Determine the (x, y) coordinate at the center of the cell enclosing the given text.  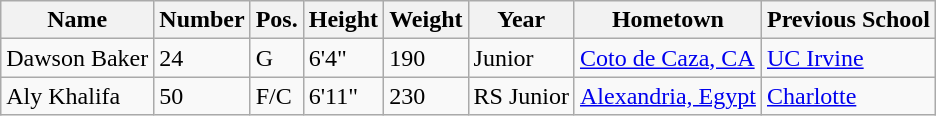
Year (521, 20)
Junior (521, 58)
Name (78, 20)
Weight (426, 20)
RS Junior (521, 96)
Alexandria, Egypt (668, 96)
24 (202, 58)
Coto de Caza, CA (668, 58)
6'11" (343, 96)
Charlotte (848, 96)
Previous School (848, 20)
UC Irvine (848, 58)
50 (202, 96)
Height (343, 20)
Hometown (668, 20)
Aly Khalifa (78, 96)
Dawson Baker (78, 58)
230 (426, 96)
6'4" (343, 58)
G (276, 58)
Pos. (276, 20)
F/C (276, 96)
190 (426, 58)
Number (202, 20)
